Capture the cell that displays the provided text and extract its [x, y] central coordinate. 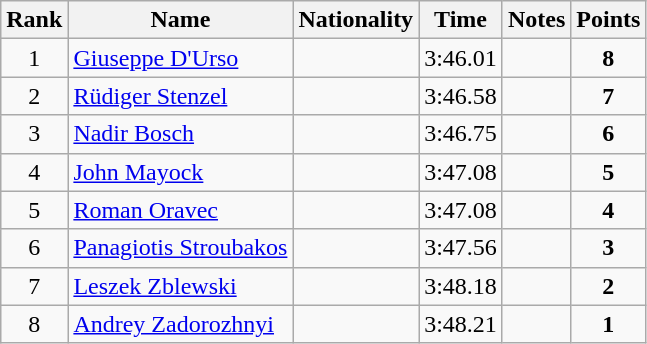
Notes [536, 20]
3:46.75 [461, 134]
Rüdiger Stenzel [180, 96]
Leszek Zblewski [180, 286]
Roman Oravec [180, 210]
Andrey Zadorozhnyi [180, 324]
Points [608, 20]
3:48.18 [461, 286]
3:48.21 [461, 324]
3:46.58 [461, 96]
3:46.01 [461, 58]
John Mayock [180, 172]
Panagiotis Stroubakos [180, 248]
Giuseppe D'Urso [180, 58]
Name [180, 20]
Nationality [356, 20]
Nadir Bosch [180, 134]
Time [461, 20]
Rank [34, 20]
3:47.56 [461, 248]
